Return [x, y] of the center of cell containing provided text 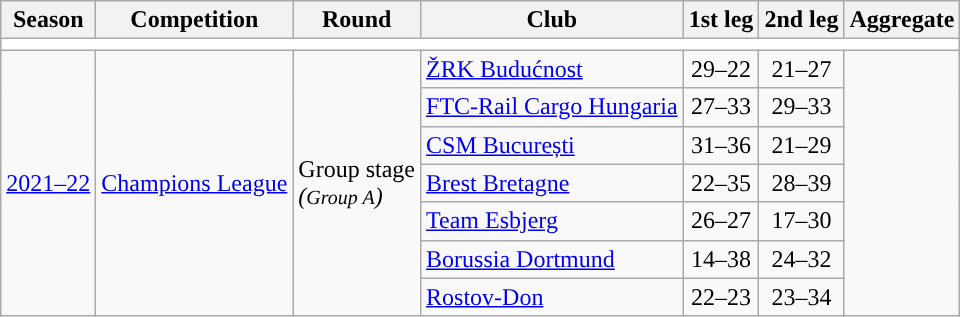
FTC-Rail Cargo Hungaria [552, 107]
1st leg [721, 20]
31–36 [721, 145]
Champions League [194, 183]
Season [48, 20]
21–27 [802, 69]
Club [552, 20]
Aggregate [902, 20]
Team Esbjerg [552, 221]
26–27 [721, 221]
17–30 [802, 221]
Borussia Dortmund [552, 259]
29–33 [802, 107]
28–39 [802, 183]
24–32 [802, 259]
23–34 [802, 297]
22–23 [721, 297]
14–38 [721, 259]
21–29 [802, 145]
CSM București [552, 145]
Round [357, 20]
Group stage(Group A) [357, 183]
Rostov-Don [552, 297]
Brest Bretagne [552, 183]
2021–22 [48, 183]
29–22 [721, 69]
Competition [194, 20]
2nd leg [802, 20]
27–33 [721, 107]
ŽRK Budućnost [552, 69]
22–35 [721, 183]
